Find where the given text appears and provide that cell's center as [X, Y] coordinate. 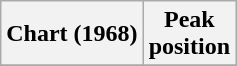
Peakposition [189, 34]
Chart (1968) [72, 34]
